Return the [X, Y] coordinate for the center point of the cell that contains the specified text.  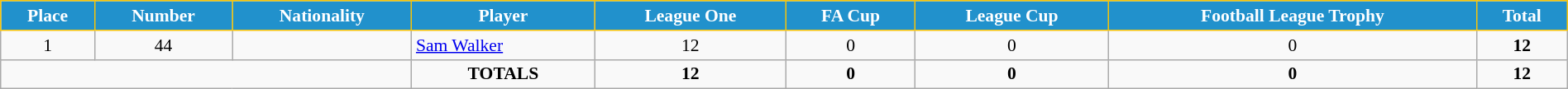
Nationality [323, 16]
Football League Trophy [1293, 16]
Number [163, 16]
Player [503, 16]
1 [48, 45]
Place [48, 16]
League One [691, 16]
Sam Walker [503, 45]
League Cup [1011, 16]
TOTALS [503, 74]
FA Cup [850, 16]
44 [163, 45]
Total [1522, 16]
